Search for the cell housing the specified text and yield its [X, Y] center coordinate. 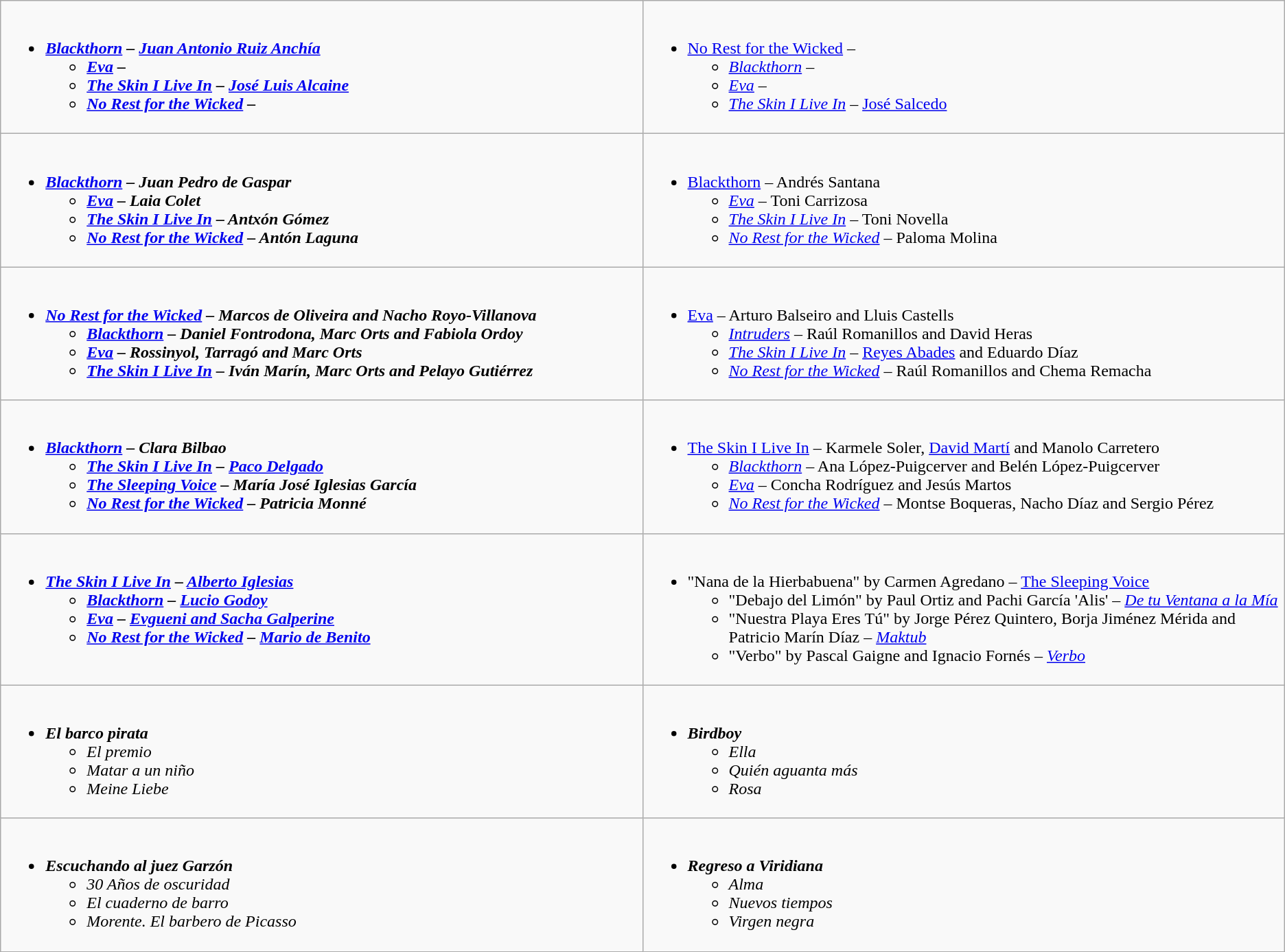
No Rest for the Wicked – Blackthorn – Eva – The Skin I Live In – José Salcedo [964, 67]
The Skin I Live In – Alberto IglesiasBlackthorn – Lucio GodoyEva – Evgueni and Sacha GalperineNo Rest for the Wicked – Mario de Benito [321, 609]
BirdboyEllaQuién aguanta másRosa [964, 752]
Blackthorn – Clara BilbaoThe Skin I Live In – Paco DelgadoThe Sleeping Voice – María José Iglesias GarcíaNo Rest for the Wicked – Patricia Monné [321, 467]
El barco pirataEl premioMatar a un niñoMeine Liebe [321, 752]
Blackthorn – Juan Pedro de GasparEva – Laia ColetThe Skin I Live In – Antxón GómezNo Rest for the Wicked – Antón Laguna [321, 200]
Regreso a ViridianaAlmaNuevos tiemposVirgen negra [964, 885]
Blackthorn – Andrés SantanaEva – Toni CarrizosaThe Skin I Live In – Toni NovellaNo Rest for the Wicked – Paloma Molina [964, 200]
Escuchando al juez Garzón30 Años de oscuridadEl cuaderno de barroMorente. El barbero de Picasso [321, 885]
Blackthorn – Juan Antonio Ruiz AnchíaEva – The Skin I Live In – José Luis AlcaineNo Rest for the Wicked – [321, 67]
